Provide the (X, Y) coordinate of the cell's center where the given text is located.  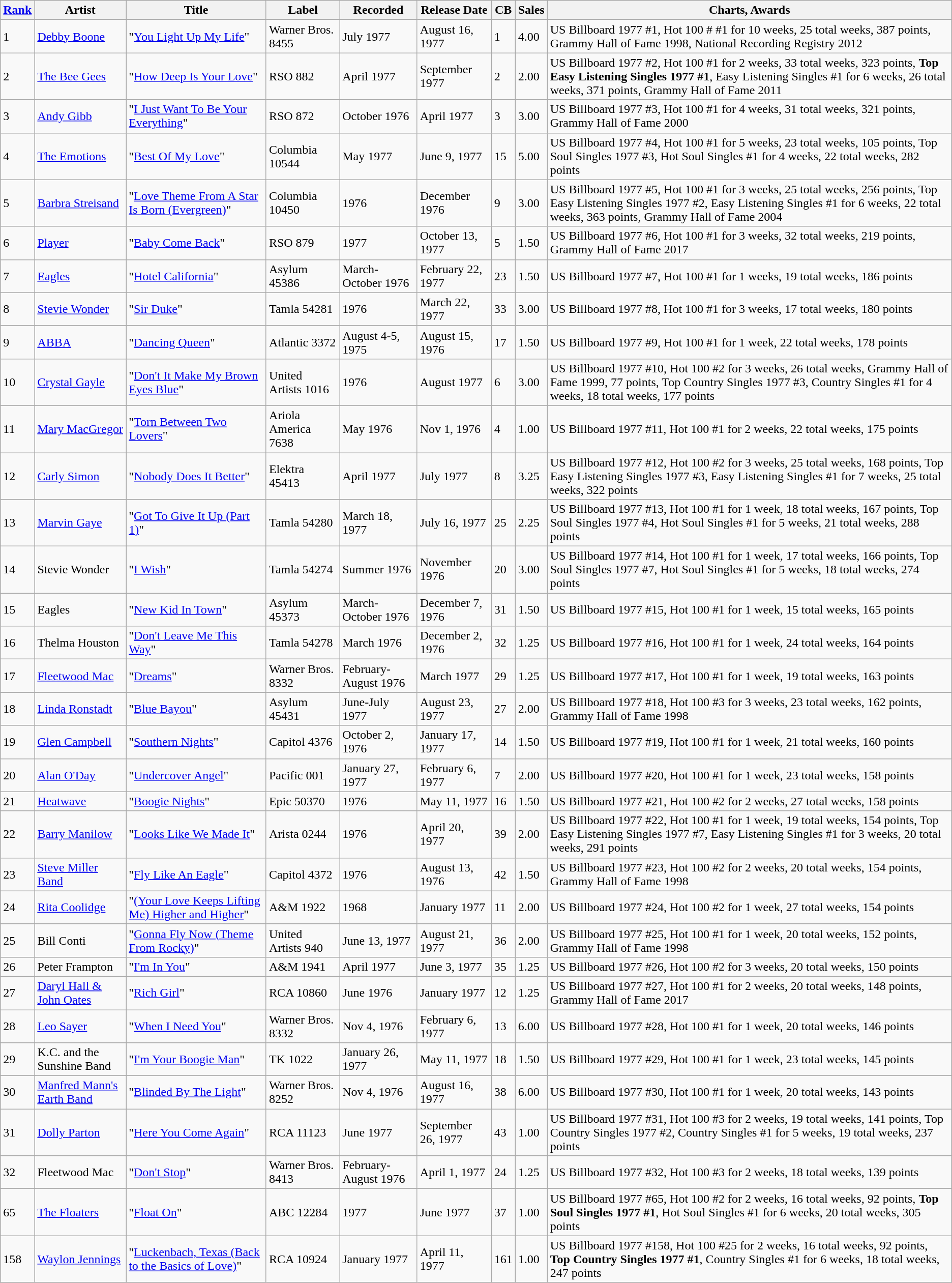
Debby Boone (80, 37)
ABBA (80, 342)
Carly Simon (80, 476)
US Billboard 1977 #19, Hot 100 #1 for 1 week, 21 total weeks, 160 points (750, 742)
Arista 0244 (303, 834)
May 1977 (378, 156)
Rita Coolidge (80, 908)
United Artists 1016 (303, 382)
Tamla 54278 (303, 643)
10 (17, 382)
"Boogie Nights" (196, 801)
39 (503, 834)
158 (17, 1259)
Crystal Gayle (80, 382)
RCA 11123 (303, 1132)
October 1976 (378, 116)
Recorded (378, 10)
US Billboard 1977 #21, Hot 100 #2 for 2 weeks, 27 total weeks, 158 points (750, 801)
US Billboard 1977 #20, Hot 100 #1 for 1 week, 23 total weeks, 158 points (750, 775)
"Dancing Queen" (196, 342)
"Float On" (196, 1212)
161 (503, 1259)
Tamla 54274 (303, 570)
Marvin Gaye (80, 523)
Thelma Houston (80, 643)
June 9, 1977 (454, 156)
April 11, 1977 (454, 1259)
May 1976 (378, 429)
US Billboard 1977 #25, Hot 100 #1 for 1 week, 20 total weeks, 152 points, Grammy Hall of Fame 1998 (750, 940)
22 (17, 834)
US Billboard 1977 #15, Hot 100 #1 for 1 week, 15 total weeks, 165 points (750, 609)
Heatwave (80, 801)
Rank (17, 10)
August 13, 1976 (454, 874)
June 1976 (378, 993)
February 22, 1977 (454, 276)
ABC 12284 (303, 1212)
April 1, 1977 (454, 1172)
December 1976 (454, 203)
"Undercover Angel" (196, 775)
US Billboard 1977 #24, Hot 100 #2 for 1 week, 27 total weeks, 154 points (750, 908)
Andy Gibb (80, 116)
"Don't It Make My Brown Eyes Blue" (196, 382)
5.00 (531, 156)
43 (503, 1132)
Epic 50370 (303, 801)
Asylum 45373 (303, 609)
Title (196, 10)
Capitol 4372 (303, 874)
Manfred Mann's Earth Band (80, 1093)
"I Wish" (196, 570)
Asylum 45431 (303, 709)
1968 (378, 908)
35 (503, 967)
Warner Bros. 8252 (303, 1093)
Nov 1, 1976 (454, 429)
The Bee Gees (80, 76)
Warner Bros. 8413 (303, 1172)
Waylon Jennings (80, 1259)
Glen Campbell (80, 742)
38 (503, 1093)
US Billboard 1977 #6, Hot 100 #1 for 3 weeks, 32 total weeks, 219 points, Grammy Hall of Fame 2017 (750, 243)
CB (503, 10)
August 15, 1976 (454, 342)
US Billboard 1977 #17, Hot 100 #1 for 1 week, 19 total weeks, 163 points (750, 676)
"Blue Bayou" (196, 709)
October 13, 1977 (454, 243)
Capitol 4376 (303, 742)
June 3, 1977 (454, 967)
28 (17, 1026)
Mary MacGregor (80, 429)
26 (17, 967)
"Best Of My Love" (196, 156)
US Billboard 1977 #30, Hot 100 #1 for 1 week, 20 total weeks, 143 points (750, 1093)
"Rich Girl" (196, 993)
January 26, 1977 (378, 1059)
Player (80, 243)
2.25 (531, 523)
Barbra Streisand (80, 203)
December 2, 1976 (454, 643)
RSO 879 (303, 243)
37 (503, 1212)
September 26, 1977 (454, 1132)
August 21, 1977 (454, 940)
RSO 872 (303, 116)
October 2, 1976 (378, 742)
US Billboard 1977 #16, Hot 100 #1 for 1 week, 24 total weeks, 164 points (750, 643)
Columbia 10450 (303, 203)
"You Light Up My Life" (196, 37)
RCA 10924 (303, 1259)
"I'm In You" (196, 967)
42 (503, 874)
RSO 882 (303, 76)
"Blinded By The Light" (196, 1093)
Linda Ronstadt (80, 709)
US Billboard 1977 #28, Hot 100 #1 for 1 week, 20 total weeks, 146 points (750, 1026)
"Hotel California" (196, 276)
Steve Miller Band (80, 874)
"Baby Come Back" (196, 243)
"Nobody Does It Better" (196, 476)
"Love Theme From A Star Is Born (Evergreen)" (196, 203)
The Emotions (80, 156)
65 (17, 1212)
"When I Need You" (196, 1026)
A&M 1922 (303, 908)
August 1977 (454, 382)
36 (503, 940)
Ariola America 7638 (303, 429)
July 16, 1977 (454, 523)
"Fly Like An Eagle" (196, 874)
November 1976 (454, 570)
The Floaters (80, 1212)
January 27, 1977 (378, 775)
"Torn Between Two Lovers" (196, 429)
Elektra 45413 (303, 476)
US Billboard 1977 #8, Hot 100 #1 for 3 weeks, 17 total weeks, 180 points (750, 309)
Alan O'Day (80, 775)
August 23, 1977 (454, 709)
"How Deep Is Your Love" (196, 76)
Tamla 54280 (303, 523)
Dolly Parton (80, 1132)
April 20, 1977 (454, 834)
"Sir Duke" (196, 309)
US Billboard 1977 #7, Hot 100 #1 for 1 weeks, 19 total weeks, 186 points (750, 276)
"Gonna Fly Now (Theme From Rocky)" (196, 940)
Daryl Hall & John Oates (80, 993)
"New Kid In Town" (196, 609)
Asylum 45386 (303, 276)
Warner Bros. 8455 (303, 37)
March 1977 (454, 676)
3.25 (531, 476)
Release Date (454, 10)
19 (17, 742)
September 1977 (454, 76)
4.00 (531, 37)
Sales (531, 10)
RCA 10860 (303, 993)
US Billboard 1977 #27, Hot 100 #1 for 2 weeks, 20 total weeks, 148 points, Grammy Hall of Fame 2017 (750, 993)
Artist (80, 10)
30 (17, 1093)
Barry Manilow (80, 834)
January 17, 1977 (454, 742)
US Billboard 1977 #29, Hot 100 #1 for 1 week, 23 total weeks, 145 points (750, 1059)
June 13, 1977 (378, 940)
Tamla 54281 (303, 309)
"Dreams" (196, 676)
"Luckenbach, Texas (Back to the Basics of Love)" (196, 1259)
March 22, 1977 (454, 309)
US Billboard 1977 #1, Hot 100 # #1 for 10 weeks, 25 total weeks, 387 points, Grammy Hall of Fame 1998, National Recording Registry 2012 (750, 37)
"(Your Love Keeps Lifting Me) Higher and Higher" (196, 908)
Peter Frampton (80, 967)
United Artists 940 (303, 940)
December 7, 1976 (454, 609)
US Billboard 1977 #26, Hot 100 #2 for 3 weeks, 20 total weeks, 150 points (750, 967)
"Southern Nights" (196, 742)
US Billboard 1977 #9, Hot 100 #1 for 1 week, 22 total weeks, 178 points (750, 342)
21 (17, 801)
March 18, 1977 (378, 523)
US Billboard 1977 #3, Hot 100 #1 for 4 weeks, 31 total weeks, 321 points, Grammy Hall of Fame 2000 (750, 116)
Label (303, 10)
Columbia 10544 (303, 156)
August 4-5, 1975 (378, 342)
K.C. and the Sunshine Band (80, 1059)
US Billboard 1977 #32, Hot 100 #3 for 2 weeks, 18 total weeks, 139 points (750, 1172)
"Here You Come Again" (196, 1132)
June-July 1977 (378, 709)
US Billboard 1977 #18, Hot 100 #3 for 3 weeks, 23 total weeks, 162 points, Grammy Hall of Fame 1998 (750, 709)
"I Just Want To Be Your Everything" (196, 116)
US Billboard 1977 #23, Hot 100 #2 for 2 weeks, 20 total weeks, 154 points, Grammy Hall of Fame 1998 (750, 874)
"Looks Like We Made It" (196, 834)
"Don't Leave Me This Way" (196, 643)
A&M 1941 (303, 967)
US Billboard 1977 #11, Hot 100 #1 for 2 weeks, 22 total weeks, 175 points (750, 429)
"I'm Your Boogie Man" (196, 1059)
Atlantic 3372 (303, 342)
TK 1022 (303, 1059)
Summer 1976 (378, 570)
Pacific 001 (303, 775)
Charts, Awards (750, 10)
33 (503, 309)
Bill Conti (80, 940)
March 1976 (378, 643)
"Don't Stop" (196, 1172)
"Got To Give It Up (Part 1)" (196, 523)
Leo Sayer (80, 1026)
